Capture the cell that displays the provided text and extract its (x, y) central coordinate. 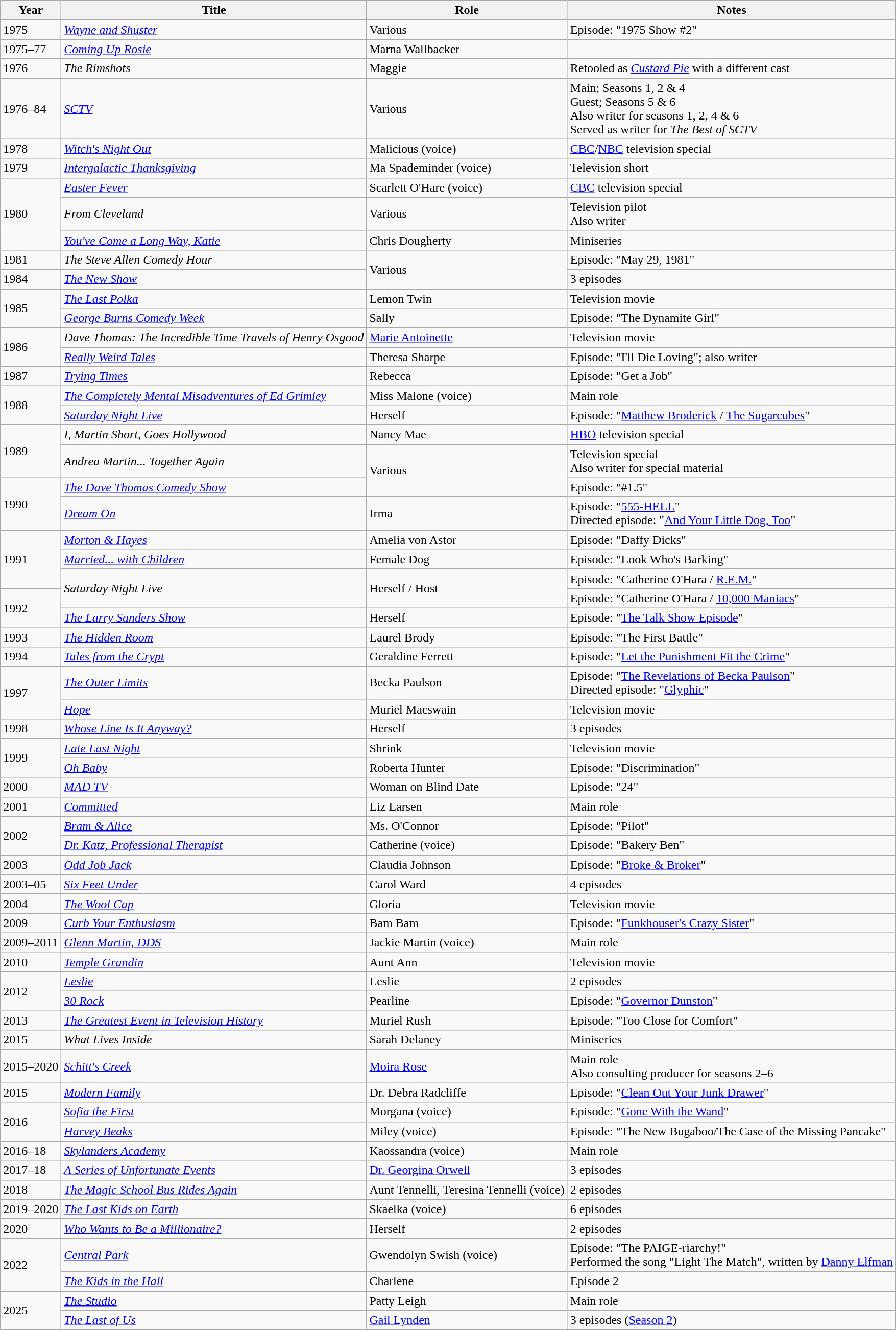
2018 (31, 1190)
2010 (31, 962)
2009–2011 (31, 942)
Andrea Martin... Together Again (214, 461)
Oh Baby (214, 768)
1976–84 (31, 108)
Dr. Georgina Orwell (467, 1170)
Coming Up Rosie (214, 49)
Television special Also writer for special material (731, 461)
The Larry Sanders Show (214, 617)
Pearline (467, 1001)
The Completely Mental Misadventures of Ed Grimley (214, 396)
Retooled as Custard Pie with a different cast (731, 68)
The Studio (214, 1301)
Gail Lynden (467, 1320)
Notes (731, 10)
Jackie Martin (voice) (467, 942)
Year (31, 10)
Theresa Sharpe (467, 357)
Roberta Hunter (467, 768)
1994 (31, 657)
Tales from the Crypt (214, 657)
30 Rock (214, 1001)
2003–05 (31, 884)
MAD TV (214, 787)
Episode: "Broke & Broker" (731, 865)
Catherine (voice) (467, 845)
1991 (31, 559)
HBO television special (731, 435)
The Last Polka (214, 299)
Moira Rose (467, 1066)
Title (214, 10)
Amelia von Astor (467, 540)
Laurel Brody (467, 637)
Patty Leigh (467, 1301)
2002 (31, 836)
Episode: "The First Battle" (731, 637)
Temple Grandin (214, 962)
A Series of Unfortunate Events (214, 1170)
Maggie (467, 68)
Episode: "Catherine O'Hara / R.E.M." (731, 579)
Episode: "The Talk Show Episode" (731, 617)
Miss Malone (voice) (467, 396)
Episode 2 (731, 1281)
Sarah Delaney (467, 1040)
Ma Spademinder (voice) (467, 168)
Kaossandra (voice) (467, 1151)
2013 (31, 1020)
Dr. Katz, Professional Therapist (214, 845)
Main roleAlso consulting producer for seasons 2–6 (731, 1066)
Episode: "Let the Punishment Fit the Crime" (731, 657)
Malicious (voice) (467, 149)
The New Show (214, 279)
Chris Dougherty (467, 240)
Episode: "Clean Out Your Junk Drawer" (731, 1092)
Episode: "Pilot" (731, 826)
1987 (31, 376)
1980 (31, 213)
1998 (31, 729)
The Dave Thomas Comedy Show (214, 487)
The Steve Allen Comedy Hour (214, 259)
CBC/NBC television special (731, 149)
Becka Paulson (467, 683)
Episode: "The PAIGE-riarchy!"Performed the song "Light The Match", written by Danny Elfman (731, 1254)
Skylanders Academy (214, 1151)
1997 (31, 693)
Aunt Tennelli, Teresina Tennelli (voice) (467, 1190)
Claudia Johnson (467, 865)
3 episodes (Season 2) (731, 1320)
The Magic School Bus Rides Again (214, 1190)
The Wool Cap (214, 904)
Late Last Night (214, 748)
Episode: "I'll Die Loving"; also writer (731, 357)
Liz Larsen (467, 806)
1976 (31, 68)
Whose Line Is It Anyway? (214, 729)
Female Dog (467, 559)
2016–18 (31, 1151)
2004 (31, 904)
6 episodes (731, 1209)
1993 (31, 637)
Episode: "555-HELL" Directed episode: "And Your Little Dog, Too" (731, 514)
Wayne and Shuster (214, 30)
CBC television special (731, 187)
Episode: "The Revelations of Becka Paulson"Directed episode: "Glyphic" (731, 683)
Morgana (voice) (467, 1112)
1981 (31, 259)
1989 (31, 452)
Episode: "May 29, 1981" (731, 259)
Married... with Children (214, 559)
You've Come a Long Way, Katie (214, 240)
Shrink (467, 748)
The Kids in the Hall (214, 1281)
Gloria (467, 904)
Hope (214, 709)
2012 (31, 991)
Episode: "#1.5" (731, 487)
Modern Family (214, 1092)
Episode: "Discrimination" (731, 768)
Episode: "Bakery Ben" (731, 845)
Episode: "Governor Dunston" (731, 1001)
Gwendolyn Swish (voice) (467, 1254)
Schitt's Creek (214, 1066)
Episode: "The New Bugaboo/The Case of the Missing Pancake" (731, 1131)
Episode: "Catherine O'Hara / 10,000 Maniacs" (731, 598)
Television pilotAlso writer (731, 213)
2019–2020 (31, 1209)
Who Wants to Be a Millionaire? (214, 1228)
1990 (31, 504)
Rebecca (467, 376)
Episode: "Get a Job" (731, 376)
What Lives Inside (214, 1040)
Woman on Blind Date (467, 787)
2025 (31, 1311)
Marna Wallbacker (467, 49)
2001 (31, 806)
1978 (31, 149)
1975–77 (31, 49)
Nancy Mae (467, 435)
2017–18 (31, 1170)
SCTV (214, 108)
The Rimshots (214, 68)
Aunt Ann (467, 962)
2015–2020 (31, 1066)
The Last of Us (214, 1320)
1988 (31, 406)
2009 (31, 923)
Miley (voice) (467, 1131)
Sally (467, 318)
Intergalactic Thanksgiving (214, 168)
4 episodes (731, 884)
2020 (31, 1228)
George Burns Comedy Week (214, 318)
Skaelka (voice) (467, 1209)
Really Weird Tales (214, 357)
Committed (214, 806)
1984 (31, 279)
Central Park (214, 1254)
2000 (31, 787)
Episode: "Daffy Dicks" (731, 540)
2022 (31, 1265)
Six Feet Under (214, 884)
Trying Times (214, 376)
Episode: "Funkhouser's Crazy Sister" (731, 923)
Easter Fever (214, 187)
Odd Job Jack (214, 865)
Witch's Night Out (214, 149)
Sofia the First (214, 1112)
Carol Ward (467, 884)
Episode: "Gone With the Wand" (731, 1112)
Main; Seasons 1, 2 & 4Guest; Seasons 5 & 6 Also writer for seasons 1, 2, 4 & 6 Served as writer for The Best of SCTV (731, 108)
Irma (467, 514)
I, Martin Short, Goes Hollywood (214, 435)
1975 (31, 30)
Episode: "Matthew Broderick / The Sugarcubes" (731, 415)
Episode: "The Dynamite Girl" (731, 318)
Scarlett O'Hare (voice) (467, 187)
Curb Your Enthusiasm (214, 923)
From Cleveland (214, 213)
Glenn Martin, DDS (214, 942)
Lemon Twin (467, 299)
Muriel Rush (467, 1020)
Episode: "Look Who's Barking" (731, 559)
Dave Thomas: The Incredible Time Travels of Henry Osgood (214, 338)
Episode: "1975 Show #2" (731, 30)
1992 (31, 608)
Ms. O'Connor (467, 826)
1999 (31, 758)
Episode: "Too Close for Comfort" (731, 1020)
Bam Bam (467, 923)
Morton & Hayes (214, 540)
1979 (31, 168)
The Greatest Event in Television History (214, 1020)
Geraldine Ferrett (467, 657)
1985 (31, 308)
The Last Kids on Earth (214, 1209)
Muriel Macswain (467, 709)
Bram & Alice (214, 826)
Dr. Debra Radcliffe (467, 1092)
Dream On (214, 514)
The Outer Limits (214, 683)
1986 (31, 347)
Marie Antoinette (467, 338)
Herself / Host (467, 588)
Role (467, 10)
Harvey Beaks (214, 1131)
Television short (731, 168)
The Hidden Room (214, 637)
Charlene (467, 1281)
Episode: "24" (731, 787)
2016 (31, 1122)
2003 (31, 865)
